Pinpoint the cell where the given text exists, returning its [X, Y] midpoint coordinate. 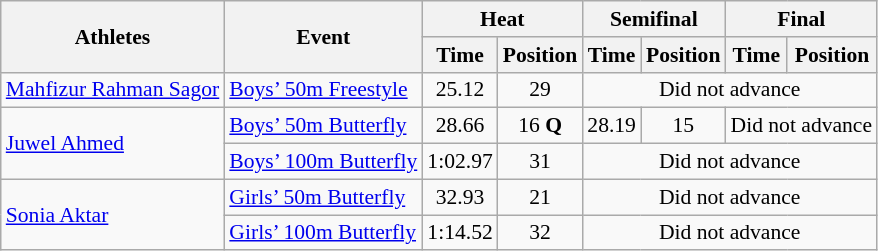
28.19 [612, 126]
Heat [502, 19]
21 [540, 197]
Boys’ 100m Butterfly [323, 162]
29 [540, 90]
1:02.97 [460, 162]
25.12 [460, 90]
Boys’ 50m Butterfly [323, 126]
28.66 [460, 126]
1:14.52 [460, 233]
Athletes [113, 36]
Final [801, 19]
32 [540, 233]
Juwel Ahmed [113, 144]
16 Q [540, 126]
Semifinal [654, 19]
Boys’ 50m Freestyle [323, 90]
Girls’ 100m Butterfly [323, 233]
15 [683, 126]
32.93 [460, 197]
Mahfizur Rahman Sagor [113, 90]
Sonia Aktar [113, 214]
31 [540, 162]
Girls’ 50m Butterfly [323, 197]
Event [323, 36]
